Search for the cell housing the specified text and yield its (X, Y) center coordinate. 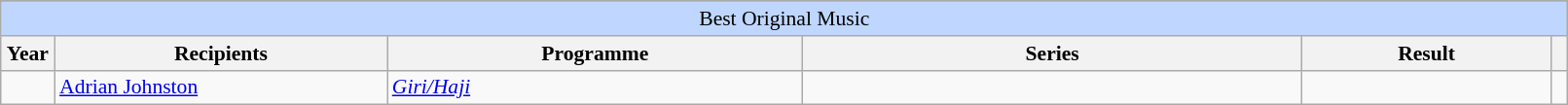
Recipients (221, 53)
Result (1426, 53)
Series (1053, 53)
Adrian Johnston (221, 87)
Year (27, 53)
Giri/Haji (596, 87)
Best Original Music (784, 18)
Programme (596, 53)
